Pinpoint the cell where the given text exists, returning its [X, Y] midpoint coordinate. 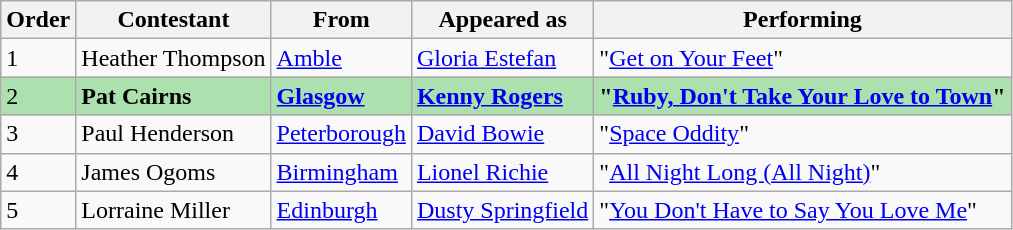
"All Night Long (All Night)" [802, 172]
Edinburgh [341, 210]
Birmingham [341, 172]
4 [38, 172]
Kenny Rogers [502, 96]
"You Don't Have to Say You Love Me" [802, 210]
1 [38, 58]
"Get on Your Feet" [802, 58]
Pat Cairns [174, 96]
David Bowie [502, 134]
Contestant [174, 20]
"Space Oddity" [802, 134]
Appeared as [502, 20]
5 [38, 210]
Peterborough [341, 134]
Lorraine Miller [174, 210]
Performing [802, 20]
Dusty Springfield [502, 210]
Lionel Richie [502, 172]
Amble [341, 58]
2 [38, 96]
"Ruby, Don't Take Your Love to Town" [802, 96]
From [341, 20]
Order [38, 20]
3 [38, 134]
Heather Thompson [174, 58]
Glasgow [341, 96]
James Ogoms [174, 172]
Gloria Estefan [502, 58]
Paul Henderson [174, 134]
